Locate the cell with the specified text and output its [x, y] center coordinate. 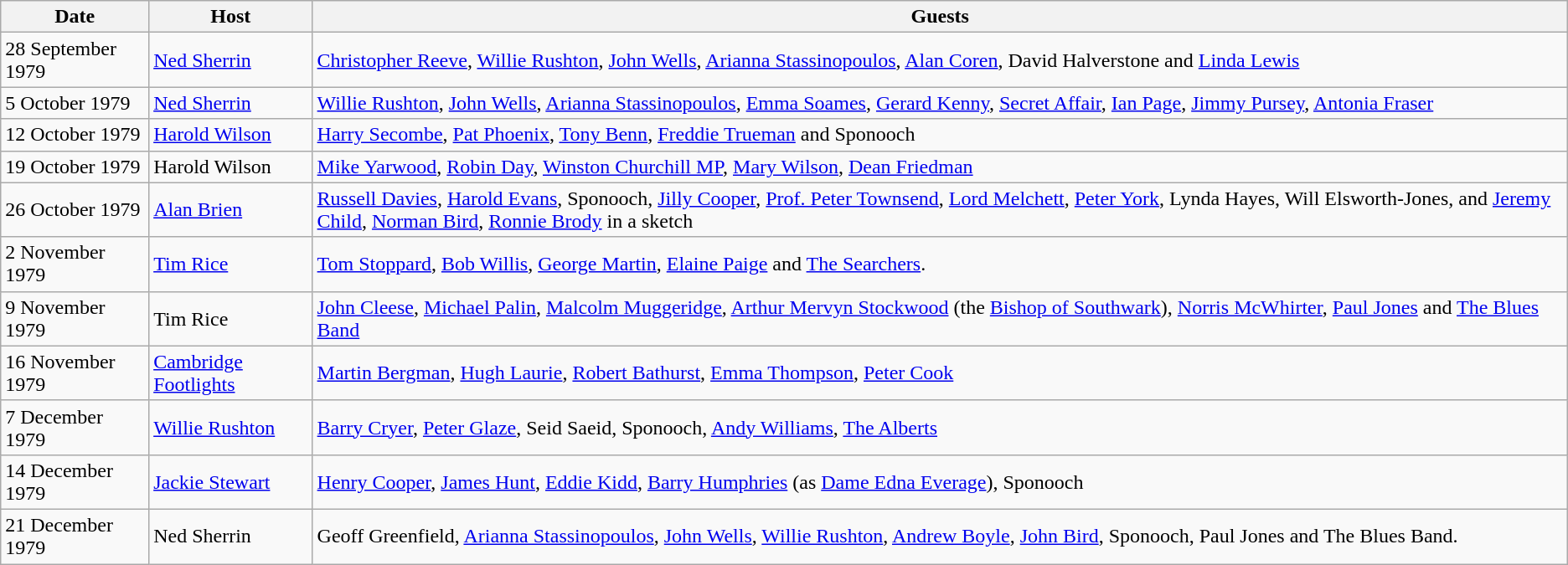
Willie Rushton, John Wells, Arianna Stassinopoulos, Emma Soames, Gerard Kenny, Secret Affair, Ian Page, Jimmy Pursey, Antonia Fraser [940, 103]
2 November 1979 [75, 265]
Henry Cooper, James Hunt, Eddie Kidd, Barry Humphries (as Dame Edna Everage), Sponooch [940, 482]
12 October 1979 [75, 135]
Host [231, 17]
Barry Cryer, Peter Glaze, Seid Saeid, Sponooch, Andy Williams, The Alberts [940, 427]
Tom Stoppard, Bob Willis, George Martin, Elaine Paige and The Searchers. [940, 265]
21 December 1979 [75, 536]
Alan Brien [231, 209]
Martin Bergman, Hugh Laurie, Robert Bathurst, Emma Thompson, Peter Cook [940, 373]
Date [75, 17]
14 December 1979 [75, 482]
5 October 1979 [75, 103]
Mike Yarwood, Robin Day, Winston Churchill MP, Mary Wilson, Dean Friedman [940, 167]
Christopher Reeve, Willie Rushton, John Wells, Arianna Stassinopoulos, Alan Coren, David Halverstone and Linda Lewis [940, 60]
9 November 1979 [75, 318]
Cambridge Footlights [231, 373]
Guests [940, 17]
7 December 1979 [75, 427]
Willie Rushton [231, 427]
28 September 1979 [75, 60]
19 October 1979 [75, 167]
16 November 1979 [75, 373]
Harry Secombe, Pat Phoenix, Tony Benn, Freddie Trueman and Sponooch [940, 135]
John Cleese, Michael Palin, Malcolm Muggeridge, Arthur Mervyn Stockwood (the Bishop of Southwark), Norris McWhirter, Paul Jones and The Blues Band [940, 318]
26 October 1979 [75, 209]
Geoff Greenfield, Arianna Stassinopoulos, John Wells, Willie Rushton, Andrew Boyle, John Bird, Sponooch, Paul Jones and The Blues Band. [940, 536]
Jackie Stewart [231, 482]
